Detect which cell encompasses the target text, then output its [x, y] center coordinate. 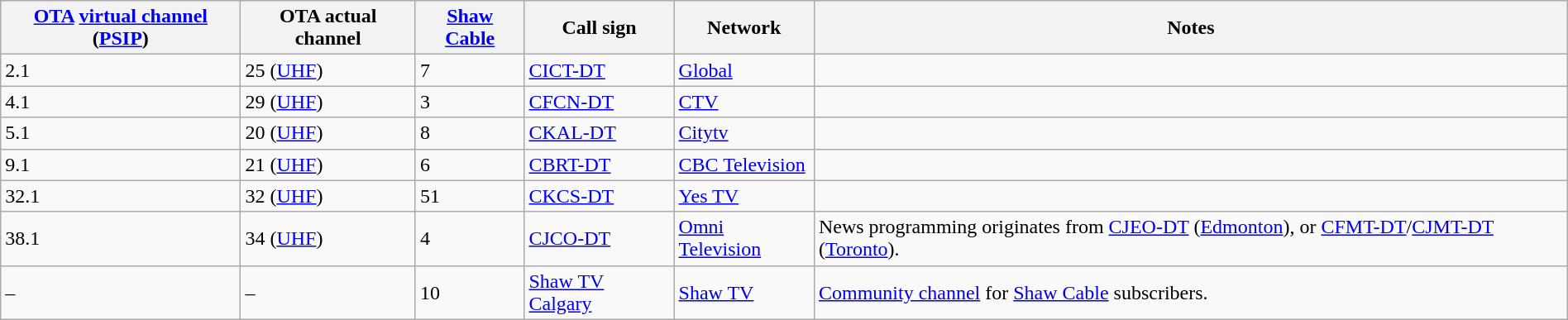
8 [470, 133]
32 (UHF) [328, 196]
34 (UHF) [328, 238]
OTA actual channel [328, 28]
6 [470, 165]
51 [470, 196]
Global [744, 70]
7 [470, 70]
9.1 [121, 165]
CFCN-DT [599, 102]
Omni Television [744, 238]
3 [470, 102]
Shaw TV Calgary [599, 293]
CKAL-DT [599, 133]
CTV [744, 102]
25 (UHF) [328, 70]
OTA virtual channel (PSIP) [121, 28]
News programming originates from CJEO-DT (Edmonton), or CFMT-DT/CJMT-DT (Toronto). [1191, 238]
Call sign [599, 28]
Community channel for Shaw Cable subscribers. [1191, 293]
38.1 [121, 238]
Network [744, 28]
CJCO-DT [599, 238]
Citytv [744, 133]
4.1 [121, 102]
Shaw Cable [470, 28]
Notes [1191, 28]
2.1 [121, 70]
CICT-DT [599, 70]
Yes TV [744, 196]
21 (UHF) [328, 165]
20 (UHF) [328, 133]
CBRT-DT [599, 165]
5.1 [121, 133]
32.1 [121, 196]
29 (UHF) [328, 102]
10 [470, 293]
CBC Television [744, 165]
4 [470, 238]
Shaw TV [744, 293]
CKCS-DT [599, 196]
